Return [x, y] of the center of cell containing provided text 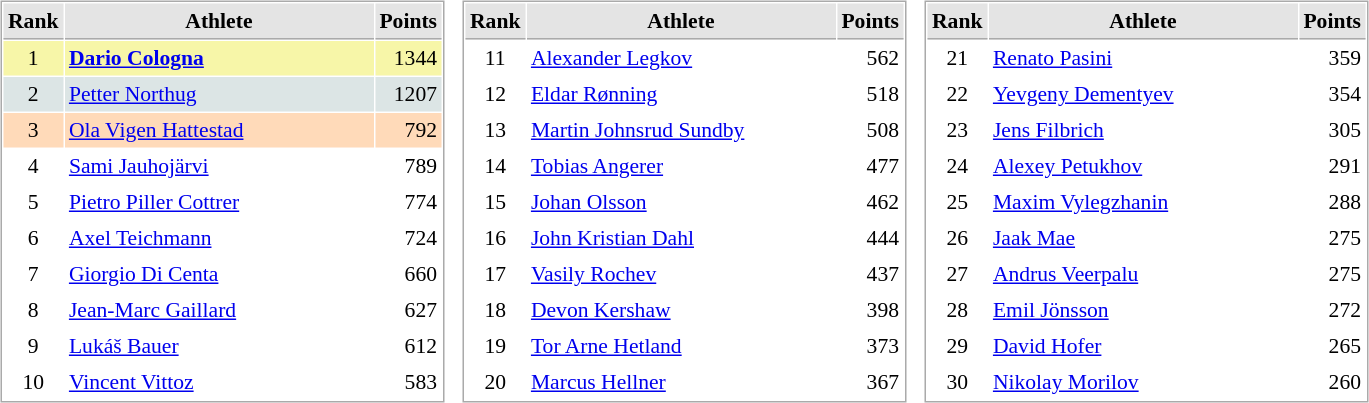
462 [870, 202]
660 [408, 274]
272 [1332, 310]
Vasily Rochev [680, 274]
Lukáš Bauer [218, 346]
792 [408, 130]
10 [34, 382]
8 [34, 310]
Giorgio Di Centa [218, 274]
28 [958, 310]
Axel Teichmann [218, 238]
22 [958, 94]
23 [958, 130]
20 [496, 382]
Alexey Petukhov [1142, 166]
Eldar Rønning [680, 94]
18 [496, 310]
Petter Northug [218, 94]
1344 [408, 58]
444 [870, 238]
15 [496, 202]
Renato Pasini [1142, 58]
562 [870, 58]
Tobias Angerer [680, 166]
Emil Jönsson [1142, 310]
David Hofer [1142, 346]
21 [958, 58]
24 [958, 166]
Tor Arne Hetland [680, 346]
Marcus Hellner [680, 382]
27 [958, 274]
265 [1332, 346]
Maxim Vylegzhanin [1142, 202]
260 [1332, 382]
John Kristian Dahl [680, 238]
26 [958, 238]
518 [870, 94]
367 [870, 382]
9 [34, 346]
Dario Cologna [218, 58]
789 [408, 166]
Jean-Marc Gaillard [218, 310]
7 [34, 274]
1207 [408, 94]
12 [496, 94]
398 [870, 310]
291 [1332, 166]
354 [1332, 94]
Johan Olsson [680, 202]
13 [496, 130]
16 [496, 238]
11 [496, 58]
29 [958, 346]
Ola Vigen Hattestad [218, 130]
305 [1332, 130]
Pietro Piller Cottrer [218, 202]
25 [958, 202]
14 [496, 166]
1 [34, 58]
6 [34, 238]
17 [496, 274]
Jaak Mae [1142, 238]
Vincent Vittoz [218, 382]
627 [408, 310]
Sami Jauhojärvi [218, 166]
4 [34, 166]
19 [496, 346]
Martin Johnsrud Sundby [680, 130]
583 [408, 382]
477 [870, 166]
774 [408, 202]
Jens Filbrich [1142, 130]
612 [408, 346]
5 [34, 202]
288 [1332, 202]
30 [958, 382]
Devon Kershaw [680, 310]
3 [34, 130]
Yevgeny Dementyev [1142, 94]
373 [870, 346]
508 [870, 130]
2 [34, 94]
359 [1332, 58]
437 [870, 274]
Alexander Legkov [680, 58]
724 [408, 238]
Nikolay Morilov [1142, 382]
Andrus Veerpalu [1142, 274]
